Identify which cell holds the provided text, then report its [x, y] central coordinate. 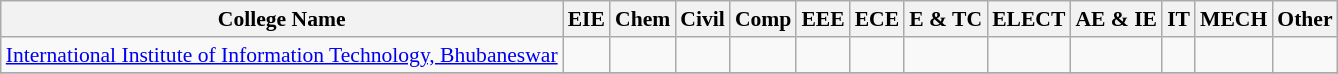
MECH [1234, 19]
ELECT [1028, 19]
E & TC [946, 19]
AE & IE [1116, 19]
Comp [764, 19]
EIE [586, 19]
EEE [822, 19]
Chem [642, 19]
Other [1304, 19]
College Name [282, 19]
International Institute of Information Technology, Bhubaneswar [282, 55]
IT [1178, 19]
ECE [878, 19]
Civil [702, 19]
